Scan for the cell matching the given text and deliver its [X, Y] coordinate at center. 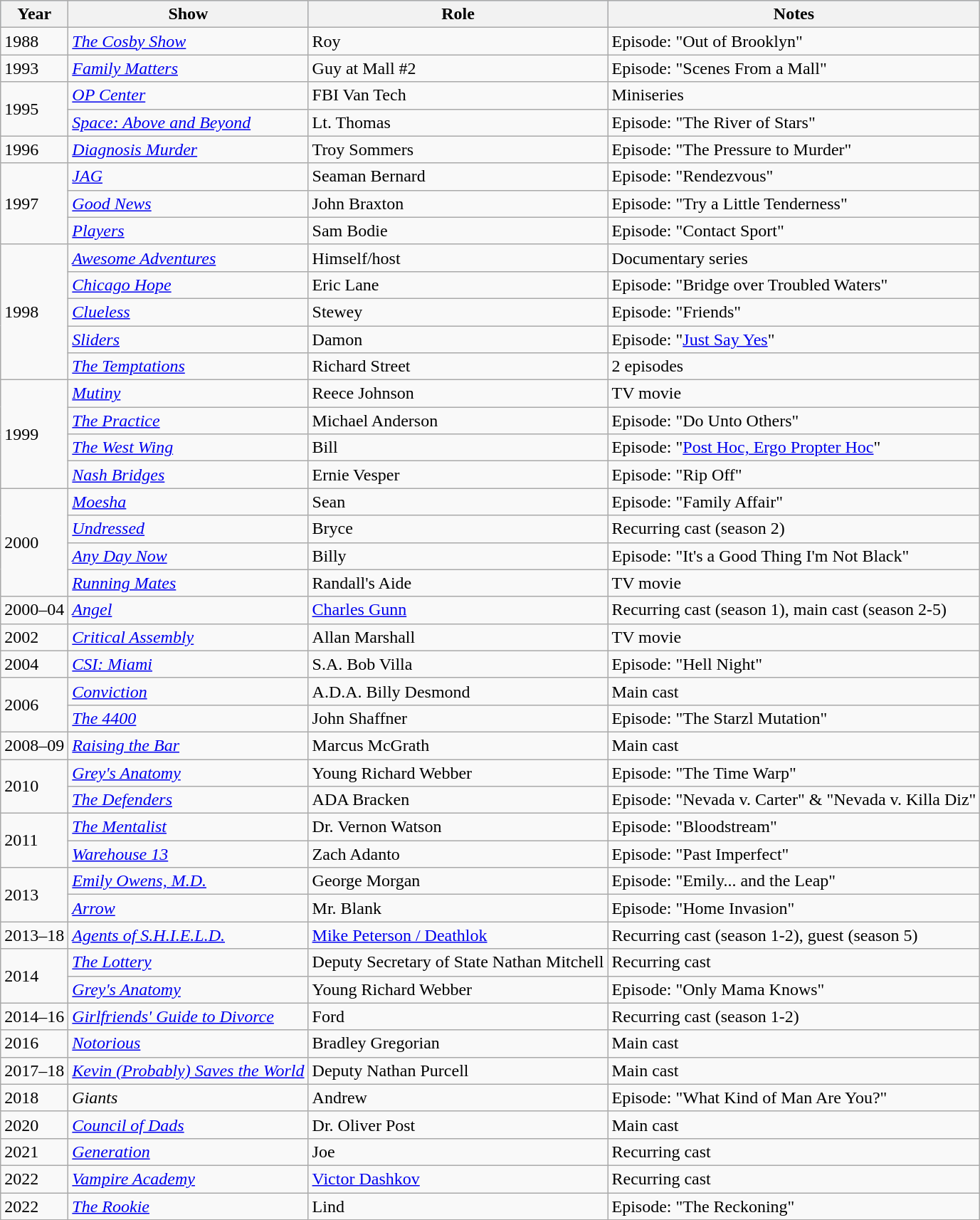
1998 [34, 312]
Episode: "Bridge over Troubled Waters" [794, 285]
Bryce [458, 529]
2002 [34, 637]
Documentary series [794, 258]
Marcus McGrath [458, 745]
Roy [458, 41]
The Lottery [188, 962]
A.D.A. Billy Desmond [458, 691]
Good News [188, 204]
Guy at Mall #2 [458, 68]
JAG [188, 177]
Seaman Bernard [458, 177]
Recurring cast (season 1-2), guest (season 5) [794, 935]
FBI Van Tech [458, 95]
Randall's Aide [458, 583]
Episode: "Try a Little Tenderness" [794, 204]
Himself/host [458, 258]
Recurring cast (season 1-2) [794, 1016]
The Temptations [188, 367]
Critical Assembly [188, 637]
Players [188, 231]
2016 [34, 1043]
Notorious [188, 1043]
Mr. Blank [458, 908]
2 episodes [794, 367]
Stewey [458, 312]
Michael Anderson [458, 421]
2008–09 [34, 745]
Episode: "Out of Brooklyn" [794, 41]
Generation [188, 1152]
Deputy Nathan Purcell [458, 1071]
Episode: "Scenes From a Mall" [794, 68]
Joe [458, 1152]
Ernie Vesper [458, 475]
George Morgan [458, 881]
Ford [458, 1016]
Nash Bridges [188, 475]
Undressed [188, 529]
Troy Sommers [458, 149]
1997 [34, 204]
OP Center [188, 95]
Zach Adanto [458, 854]
S.A. Bob Villa [458, 664]
Agents of S.H.I.E.L.D. [188, 935]
2000–04 [34, 610]
John Braxton [458, 204]
Family Matters [188, 68]
Episode: "The Time Warp" [794, 772]
Bradley Gregorian [458, 1043]
1988 [34, 41]
Role [458, 14]
2018 [34, 1098]
Sliders [188, 340]
Diagnosis Murder [188, 149]
Episode: "Home Invasion" [794, 908]
Lind [458, 1206]
Show [188, 14]
The Defenders [188, 800]
Giants [188, 1098]
ADA Bracken [458, 800]
Conviction [188, 691]
Episode: "Just Say Yes" [794, 340]
Recurring cast (season 2) [794, 529]
1996 [34, 149]
Raising the Bar [188, 745]
Episode: "Emily... and the Leap" [794, 881]
Kevin (Probably) Saves the World [188, 1071]
The West Wing [188, 448]
Episode: "Only Mama Knows" [794, 989]
Mutiny [188, 394]
John Shaffner [458, 718]
2014–16 [34, 1016]
Allan Marshall [458, 637]
Space: Above and Beyond [188, 122]
Episode: "The River of Stars" [794, 122]
2013–18 [34, 935]
Andrew [458, 1098]
The Rookie [188, 1206]
Sam Bodie [458, 231]
Year [34, 14]
Moesha [188, 502]
Episode: "Nevada v. Carter" & "Nevada v. Killa Diz" [794, 800]
Episode: "Hell Night" [794, 664]
Running Mates [188, 583]
1993 [34, 68]
2004 [34, 664]
Recurring cast (season 1), main cast (season 2-5) [794, 610]
Mike Peterson / Deathlok [458, 935]
Episode: "Bloodstream" [794, 827]
2010 [34, 786]
2000 [34, 542]
Episode: "Contact Sport" [794, 231]
Episode: "It's a Good Thing I'm Not Black" [794, 556]
Vampire Academy [188, 1179]
Dr. Vernon Watson [458, 827]
Council of Dads [188, 1125]
Clueless [188, 312]
Girlfriends' Guide to Divorce [188, 1016]
Reece Johnson [458, 394]
2014 [34, 976]
2006 [34, 705]
Angel [188, 610]
Deputy Secretary of State Nathan Mitchell [458, 962]
2017–18 [34, 1071]
The 4400 [188, 718]
Episode: "Family Affair" [794, 502]
Episode: "The Reckoning" [794, 1206]
Episode: "Do Unto Others" [794, 421]
Episode: "What Kind of Man Are You?" [794, 1098]
2013 [34, 895]
2021 [34, 1152]
Richard Street [458, 367]
Bill [458, 448]
Episode: "Friends" [794, 312]
Episode: "The Starzl Mutation" [794, 718]
Damon [458, 340]
1999 [34, 434]
Chicago Hope [188, 285]
The Cosby Show [188, 41]
Any Day Now [188, 556]
Victor Dashkov [458, 1179]
CSI: Miami [188, 664]
Charles Gunn [458, 610]
The Practice [188, 421]
Episode: "The Pressure to Murder" [794, 149]
Notes [794, 14]
1995 [34, 109]
Warehouse 13 [188, 854]
Arrow [188, 908]
The Mentalist [188, 827]
Miniseries [794, 95]
Lt. Thomas [458, 122]
Dr. Oliver Post [458, 1125]
Episode: "Past Imperfect" [794, 854]
Billy [458, 556]
Awesome Adventures [188, 258]
Episode: "Post Hoc, Ergo Propter Hoc" [794, 448]
2020 [34, 1125]
2011 [34, 841]
Eric Lane [458, 285]
Sean [458, 502]
Episode: "Rip Off" [794, 475]
Episode: "Rendezvous" [794, 177]
Emily Owens, M.D. [188, 881]
